Return the (x, y) coordinate for the center point of the cell that contains the specified text.  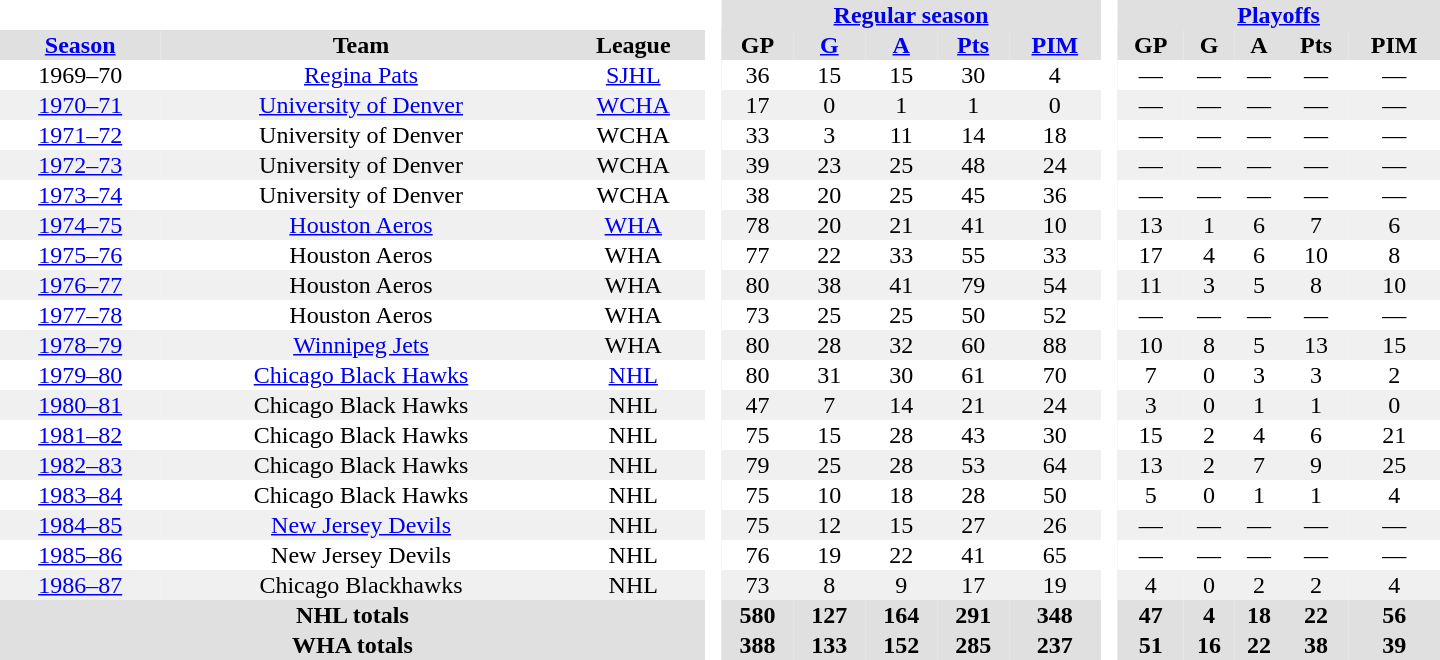
Regina Pats (360, 75)
53 (973, 465)
1971–72 (80, 135)
1979–80 (80, 375)
388 (757, 645)
32 (901, 345)
1974–75 (80, 225)
1986–87 (80, 585)
26 (1055, 525)
Playoffs (1278, 15)
27 (973, 525)
1983–84 (80, 495)
SJHL (634, 75)
48 (973, 165)
1980–81 (80, 405)
237 (1055, 645)
23 (829, 165)
1970–71 (80, 105)
1984–85 (80, 525)
70 (1055, 375)
78 (757, 225)
64 (1055, 465)
152 (901, 645)
Team (360, 45)
12 (829, 525)
291 (973, 615)
Winnipeg Jets (360, 345)
45 (973, 195)
51 (1150, 645)
1985–86 (80, 555)
61 (973, 375)
56 (1394, 615)
1969–70 (80, 75)
Regular season (910, 15)
Season (80, 45)
60 (973, 345)
1973–74 (80, 195)
NHL totals (352, 615)
1977–78 (80, 315)
League (634, 45)
31 (829, 375)
1975–76 (80, 255)
1978–79 (80, 345)
55 (973, 255)
52 (1055, 315)
WHA totals (352, 645)
348 (1055, 615)
133 (829, 645)
1976–77 (80, 285)
76 (757, 555)
1981–82 (80, 435)
43 (973, 435)
65 (1055, 555)
285 (973, 645)
16 (1209, 645)
164 (901, 615)
127 (829, 615)
1972–73 (80, 165)
77 (757, 255)
54 (1055, 285)
1982–83 (80, 465)
Chicago Blackhawks (360, 585)
580 (757, 615)
88 (1055, 345)
